Determine the (x, y) coordinate at the center of the cell enclosing the given text.  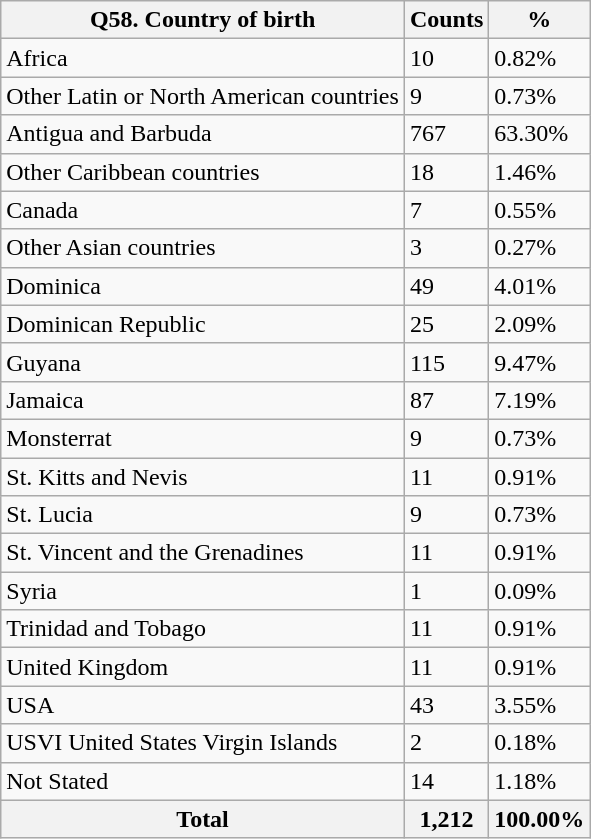
14 (446, 781)
Counts (446, 20)
St. Lucia (203, 515)
Dominican Republic (203, 324)
0.27% (540, 248)
3.55% (540, 705)
Monsterrat (203, 438)
Not Stated (203, 781)
9.47% (540, 362)
7 (446, 210)
Other Asian countries (203, 248)
1.18% (540, 781)
1,212 (446, 819)
2 (446, 743)
USVI United States Virgin Islands (203, 743)
0.18% (540, 743)
100.00% (540, 819)
3 (446, 248)
767 (446, 134)
Antigua and Barbuda (203, 134)
Jamaica (203, 400)
USA (203, 705)
Africa (203, 58)
Other Latin or North American countries (203, 96)
St. Vincent and the Grenadines (203, 553)
0.55% (540, 210)
Q58. Country of birth (203, 20)
49 (446, 286)
2.09% (540, 324)
Canada (203, 210)
0.82% (540, 58)
87 (446, 400)
St. Kitts and Nevis (203, 477)
1 (446, 591)
43 (446, 705)
63.30% (540, 134)
Total (203, 819)
0.09% (540, 591)
Other Caribbean countries (203, 172)
Syria (203, 591)
115 (446, 362)
Trinidad and Tobago (203, 629)
7.19% (540, 400)
United Kingdom (203, 667)
Guyana (203, 362)
18 (446, 172)
25 (446, 324)
1.46% (540, 172)
% (540, 20)
4.01% (540, 286)
10 (446, 58)
Dominica (203, 286)
